Extract the (X, Y) coordinate from the center of the cell holding the provided text.  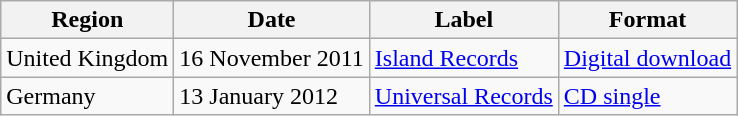
Universal Records (464, 96)
Island Records (464, 58)
13 January 2012 (272, 96)
Date (272, 20)
United Kingdom (88, 58)
Format (647, 20)
Germany (88, 96)
Region (88, 20)
Label (464, 20)
CD single (647, 96)
Digital download (647, 58)
16 November 2011 (272, 58)
